For the text-containing cell, return its midpoint in [x, y] coordinate format. 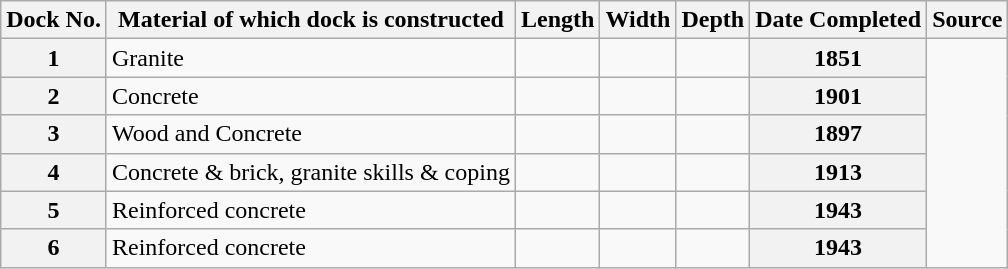
5 [54, 210]
3 [54, 134]
2 [54, 96]
Wood and Concrete [310, 134]
Concrete [310, 96]
Granite [310, 58]
Concrete & brick, granite skills & coping [310, 172]
Dock No. [54, 20]
Material of which dock is constructed [310, 20]
Length [557, 20]
6 [54, 248]
1913 [838, 172]
Date Completed [838, 20]
1 [54, 58]
1901 [838, 96]
Width [638, 20]
1851 [838, 58]
4 [54, 172]
1897 [838, 134]
Depth [713, 20]
Source [968, 20]
